Return (x, y) of the center of cell containing provided text 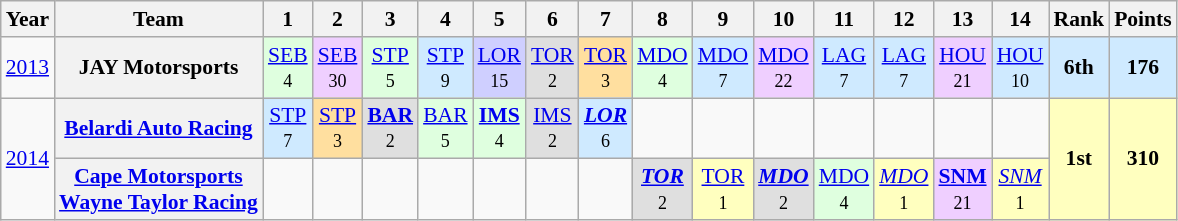
HOU21 (963, 68)
MDO22 (784, 68)
5 (500, 19)
MDO7 (724, 68)
Points (1143, 19)
Team (158, 19)
6th (1080, 68)
LOR6 (606, 128)
14 (1020, 19)
2013 (28, 68)
STP9 (446, 68)
1st (1080, 159)
IMS4 (500, 128)
SNM1 (1020, 190)
4 (446, 19)
13 (963, 19)
Belardi Auto Racing (158, 128)
7 (606, 19)
JAY Motorsports (158, 68)
TOR1 (724, 190)
3 (390, 19)
Cape Motorsports Wayne Taylor Racing (158, 190)
MDO1 (904, 190)
BAR5 (446, 128)
STP7 (288, 128)
310 (1143, 159)
TOR3 (606, 68)
8 (662, 19)
1 (288, 19)
SNM21 (963, 190)
Rank (1080, 19)
HOU10 (1020, 68)
2014 (28, 159)
9 (724, 19)
176 (1143, 68)
SEB4 (288, 68)
12 (904, 19)
Year (28, 19)
MDO2 (784, 190)
6 (552, 19)
SEB30 (338, 68)
LOR15 (500, 68)
2 (338, 19)
11 (844, 19)
STP3 (338, 128)
STP5 (390, 68)
10 (784, 19)
BAR2 (390, 128)
IMS2 (552, 128)
